For the text-containing cell, return its midpoint in (X, Y) coordinate format. 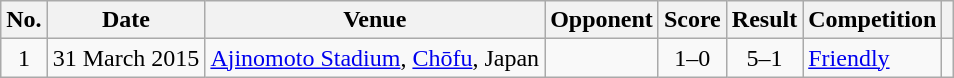
Result (764, 20)
Opponent (602, 20)
Venue (375, 20)
Ajinomoto Stadium, Chōfu, Japan (375, 58)
Friendly (872, 58)
5–1 (764, 58)
No. (24, 20)
Competition (872, 20)
1 (24, 58)
31 March 2015 (126, 58)
1–0 (692, 58)
Date (126, 20)
Score (692, 20)
